Detect which cell encompasses the target text, then output its (x, y) center coordinate. 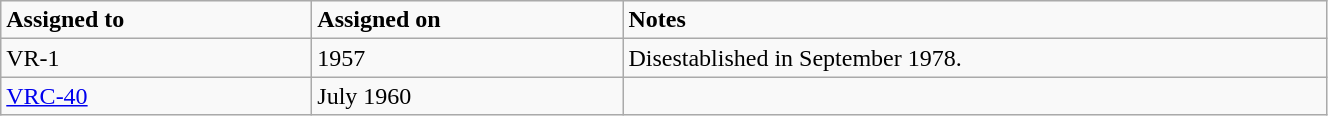
Notes (975, 20)
Assigned to (156, 20)
Disestablished in September 1978. (975, 58)
July 1960 (468, 96)
1957 (468, 58)
VRC-40 (156, 96)
VR-1 (156, 58)
Assigned on (468, 20)
